Extract the (X, Y) coordinate from the center of the cell holding the provided text.  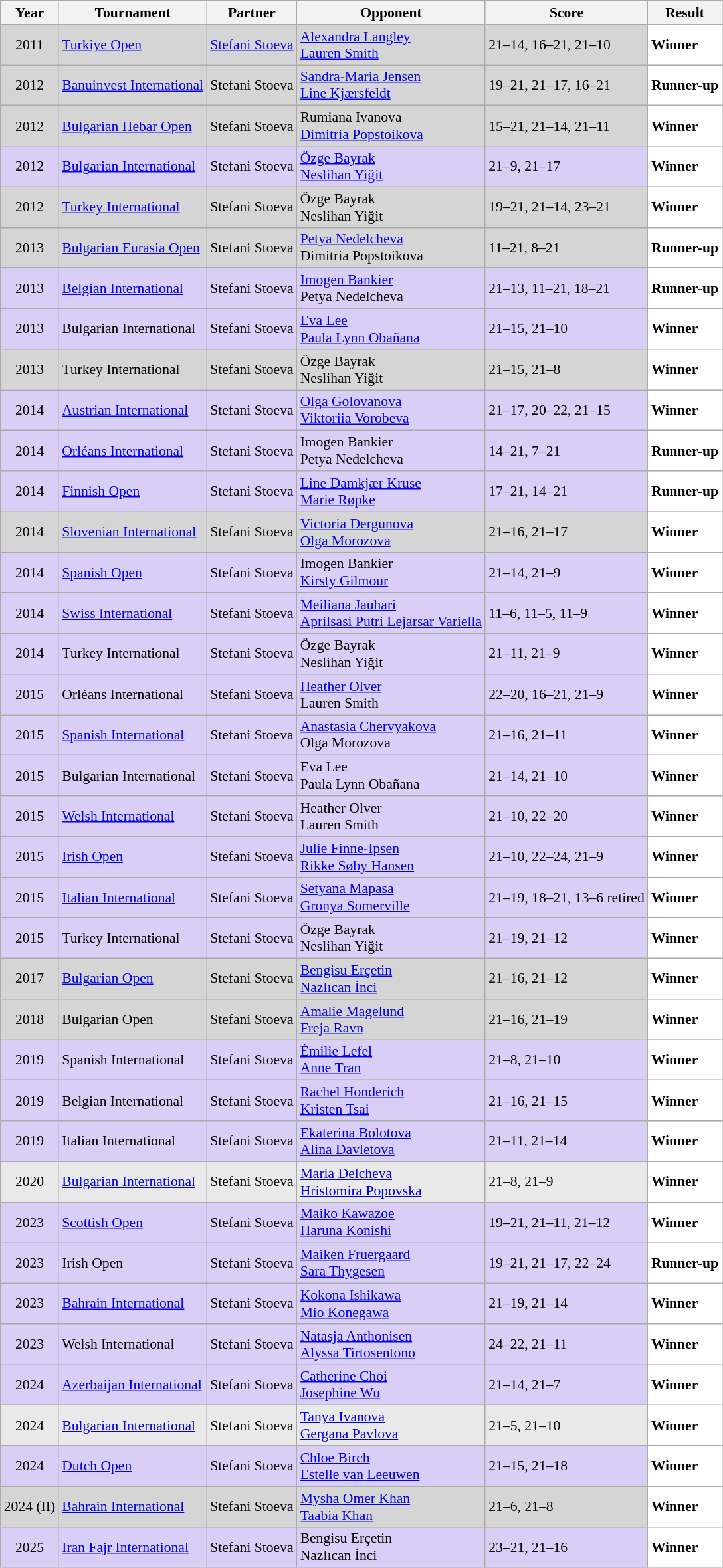
Azerbaijan International (133, 1385)
14–21, 7–21 (566, 450)
Amalie Magelund Freja Ravn (391, 1019)
21–6, 21–8 (566, 1507)
22–20, 16–21, 21–9 (566, 695)
Petya Nedelcheva Dimitria Popstoikova (391, 247)
2011 (29, 45)
Turkiye Open (133, 45)
2025 (29, 1547)
21–17, 20–22, 21–15 (566, 411)
Tanya Ivanova Gergana Pavlova (391, 1426)
Tournament (133, 13)
Iran Fajr International (133, 1547)
21–16, 21–15 (566, 1100)
21–14, 21–10 (566, 776)
21–16, 21–12 (566, 979)
21–8, 21–10 (566, 1060)
Year (29, 13)
21–14, 21–9 (566, 573)
21–13, 11–21, 18–21 (566, 288)
21–19, 18–21, 13–6 retired (566, 897)
2020 (29, 1181)
Banuinvest International (133, 85)
Catherine Choi Josephine Wu (391, 1385)
21–16, 21–19 (566, 1019)
Partner (251, 13)
2017 (29, 979)
Maiko Kawazoe Haruna Konishi (391, 1223)
Scottish Open (133, 1223)
21–10, 22–20 (566, 816)
21–9, 21–17 (566, 166)
2018 (29, 1019)
17–21, 14–21 (566, 492)
Bulgarian Eurasia Open (133, 247)
Chloe Birch Estelle van Leeuwen (391, 1466)
Alexandra Langley Lauren Smith (391, 45)
Maiken Fruergaard Sara Thygesen (391, 1264)
Natasja Anthonisen Alyssa Tirtosentono (391, 1345)
Imogen Bankier Kirsty Gilmour (391, 573)
Maria Delcheva Hristomira Popovska (391, 1181)
Austrian International (133, 411)
15–21, 21–14, 21–11 (566, 126)
Anastasia Chervyakova Olga Morozova (391, 735)
21–8, 21–9 (566, 1181)
Bulgarian Hebar Open (133, 126)
Rachel Honderich Kristen Tsai (391, 1100)
11–6, 11–5, 11–9 (566, 614)
Olga Golovanova Viktoriia Vorobeva (391, 411)
Rumiana Ivanova Dimitria Popstoikova (391, 126)
19–21, 21–11, 21–12 (566, 1223)
Julie Finne-Ipsen Rikke Søby Hansen (391, 857)
21–16, 21–17 (566, 532)
Ekaterina Bolotova Alina Davletova (391, 1141)
Result (684, 13)
Swiss International (133, 614)
11–21, 8–21 (566, 247)
Score (566, 13)
Mysha Omer Khan Taabia Khan (391, 1507)
21–19, 21–12 (566, 938)
Setyana Mapasa Gronya Somerville (391, 897)
19–21, 21–14, 23–21 (566, 207)
21–16, 21–11 (566, 735)
21–14, 16–21, 21–10 (566, 45)
19–21, 21–17, 16–21 (566, 85)
Émilie Lefel Anne Tran (391, 1060)
21–15, 21–10 (566, 330)
21–19, 21–14 (566, 1304)
2024 (II) (29, 1507)
Opponent (391, 13)
23–21, 21–16 (566, 1547)
Meiliana Jauhari Aprilsasi Putri Lejarsar Variella (391, 614)
Victoria Dergunova Olga Morozova (391, 532)
21–15, 21–8 (566, 369)
Kokona Ishikawa Mio Konegawa (391, 1304)
Spanish Open (133, 573)
Sandra-Maria Jensen Line Kjærsfeldt (391, 85)
Line Damkjær Kruse Marie Røpke (391, 492)
24–22, 21–11 (566, 1345)
21–14, 21–7 (566, 1385)
19–21, 21–17, 22–24 (566, 1264)
21–10, 22–24, 21–9 (566, 857)
Dutch Open (133, 1466)
21–15, 21–18 (566, 1466)
21–11, 21–14 (566, 1141)
Slovenian International (133, 532)
21–11, 21–9 (566, 654)
21–5, 21–10 (566, 1426)
Finnish Open (133, 492)
